Capture the cell that displays the provided text and extract its (X, Y) central coordinate. 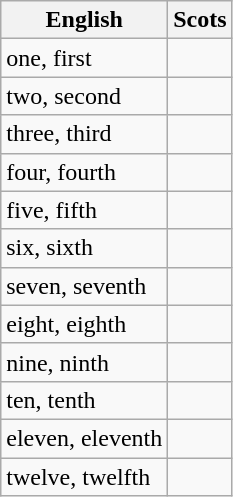
twelve, twelfth (84, 477)
ten, tenth (84, 400)
one, first (84, 58)
eleven, eleventh (84, 438)
Scots (200, 20)
two, second (84, 96)
five, fifth (84, 210)
English (84, 20)
six, sixth (84, 248)
four, fourth (84, 172)
three, third (84, 134)
nine, ninth (84, 362)
eight, eighth (84, 324)
seven, seventh (84, 286)
